From the cell containing the given text, extract its center point as [x, y] coordinate. 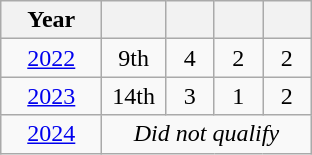
Did not qualify [206, 134]
14th [134, 96]
2023 [52, 96]
4 [190, 58]
9th [134, 58]
2022 [52, 58]
3 [190, 96]
1 [238, 96]
Year [52, 20]
2024 [52, 134]
